Provide the (x, y) coordinate of the cell's center where the given text is located.  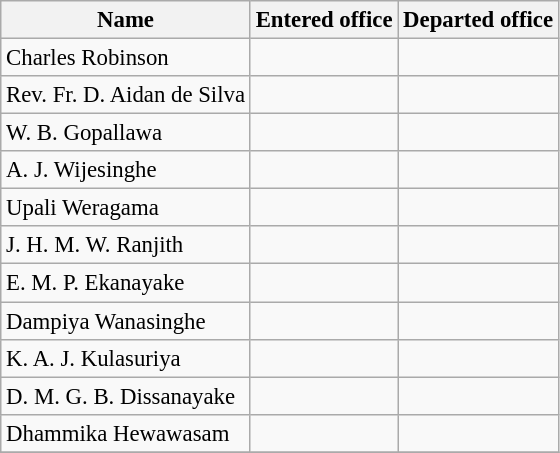
J. H. M. W. Ranjith (126, 245)
W. B. Gopallawa (126, 133)
Entered office (324, 20)
A. J. Wijesinghe (126, 170)
E. M. P. Ekanayake (126, 283)
Upali Weragama (126, 208)
Rev. Fr. D. Aidan de Silva (126, 95)
D. M. G. B. Dissanayake (126, 396)
Charles Robinson (126, 58)
Dhammika Hewawasam (126, 433)
K. A. J. Kulasuriya (126, 358)
Departed office (478, 20)
Name (126, 20)
Dampiya Wanasinghe (126, 321)
